Provide the (X, Y) coordinate of the cell's center where the given text is located.  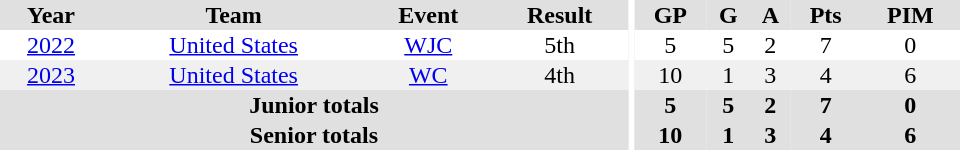
A (770, 15)
Year (51, 15)
Pts (826, 15)
Team (234, 15)
Junior totals (314, 105)
G (728, 15)
5th (560, 45)
PIM (910, 15)
GP (670, 15)
WJC (428, 45)
WC (428, 75)
2023 (51, 75)
Senior totals (314, 135)
Event (428, 15)
Result (560, 15)
2022 (51, 45)
4th (560, 75)
